For the text-containing cell, return its midpoint in (X, Y) coordinate format. 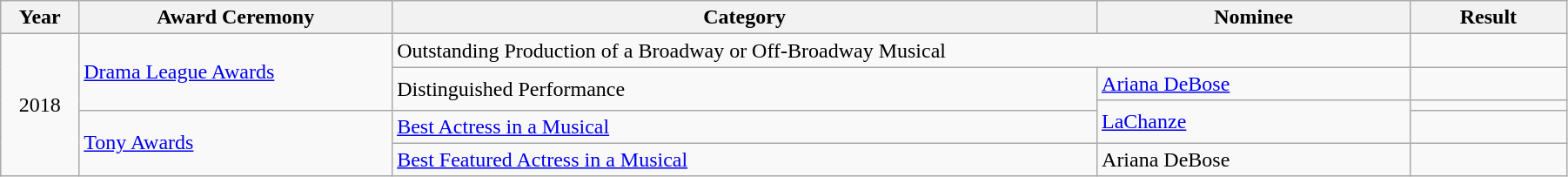
Drama League Awards (236, 71)
Nominee (1254, 17)
Outstanding Production of a Broadway or Off-Broadway Musical (901, 51)
Best Actress in a Musical (745, 126)
Best Featured Actress in a Musical (745, 160)
Award Ceremony (236, 17)
Distinguished Performance (745, 89)
Year (40, 17)
Result (1488, 17)
Tony Awards (236, 143)
LaChanze (1254, 122)
Category (745, 17)
2018 (40, 105)
